Provide the [x, y] coordinate of the cell's center where the given text is located.  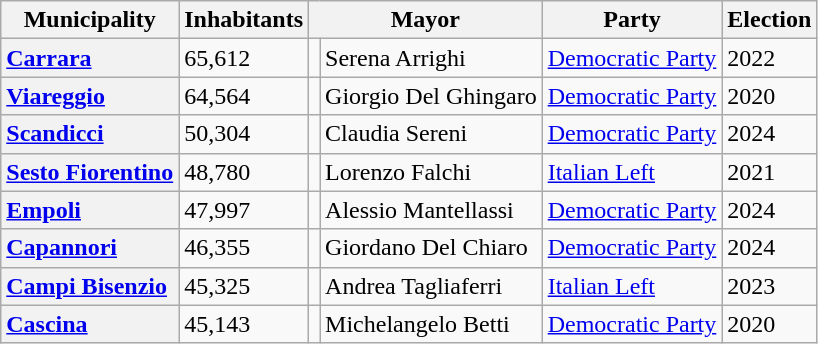
Empoli [90, 210]
Mayor [426, 20]
Sesto Fiorentino [90, 172]
Municipality [90, 20]
2023 [770, 286]
Viareggio [90, 96]
Party [632, 20]
Alessio Mantellassi [432, 210]
Scandicci [90, 134]
Inhabitants [244, 20]
50,304 [244, 134]
65,612 [244, 58]
48,780 [244, 172]
Capannori [90, 248]
Claudia Sereni [432, 134]
Carrara [90, 58]
46,355 [244, 248]
2021 [770, 172]
Campi Bisenzio [90, 286]
Michelangelo Betti [432, 324]
Lorenzo Falchi [432, 172]
Cascina [90, 324]
64,564 [244, 96]
Giorgio Del Ghingaro [432, 96]
2022 [770, 58]
Election [770, 20]
47,997 [244, 210]
45,325 [244, 286]
Serena Arrighi [432, 58]
Giordano Del Chiaro [432, 248]
45,143 [244, 324]
Andrea Tagliaferri [432, 286]
